Extract the (X, Y) coordinate from the center of the cell holding the provided text.  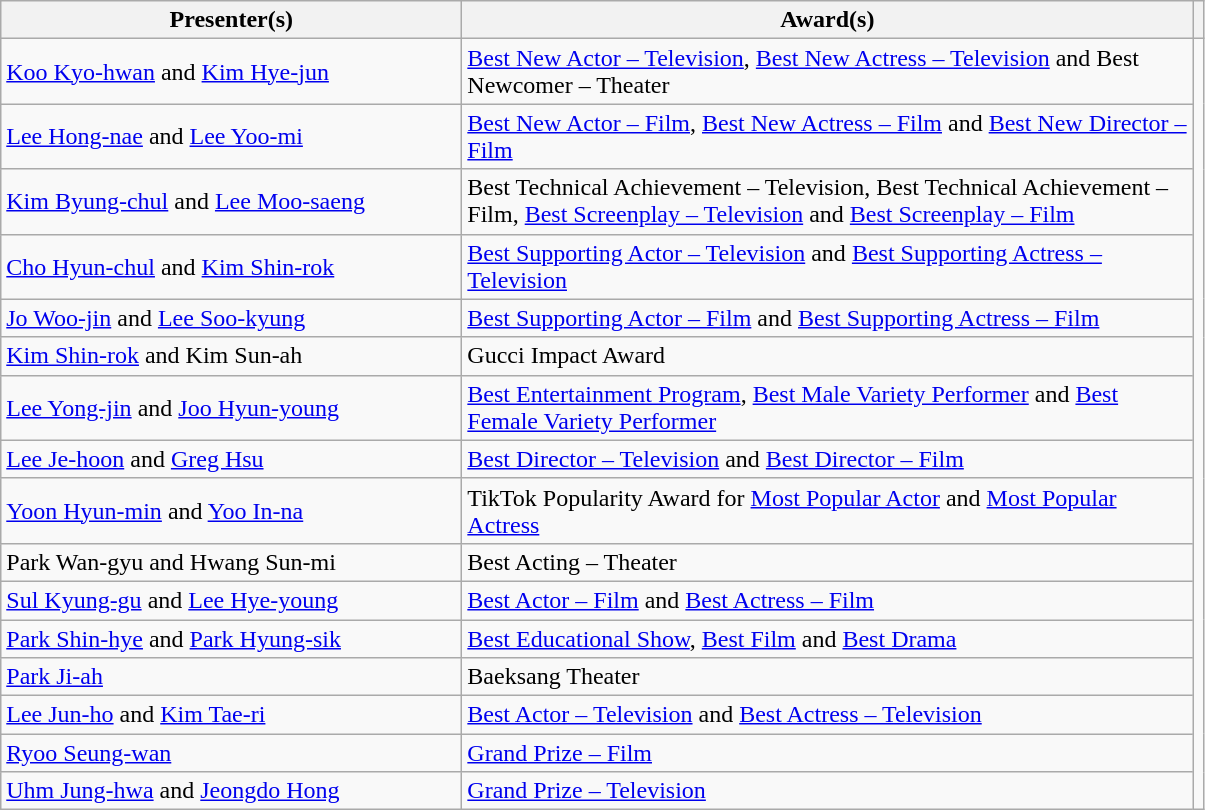
Baeksang Theater (828, 677)
Best Technical Achievement – Television, Best Technical Achievement – Film, Best Screenplay – Television and Best Screenplay – Film (828, 202)
Best Educational Show, Best Film and Best Drama (828, 639)
Best Actor – Film and Best Actress – Film (828, 600)
Award(s) (828, 20)
Koo Kyo-hwan and Kim Hye-jun (232, 72)
Ryoo Seung-wan (232, 753)
Lee Je-hoon and Greg Hsu (232, 459)
Kim Shin-rok and Kim Sun-ah (232, 356)
Park Wan-gyu and Hwang Sun-mi (232, 562)
Cho Hyun-chul and Kim Shin-rok (232, 266)
Best Actor – Television and Best Actress – Television (828, 715)
Grand Prize – Television (828, 791)
Kim Byung-chul and Lee Moo-saeng (232, 202)
Gucci Impact Award (828, 356)
Yoon Hyun-min and Yoo In-na (232, 510)
Best Director – Television and Best Director – Film (828, 459)
Best New Actor – Television, Best New Actress – Television and Best Newcomer – Theater (828, 72)
Uhm Jung-hwa and Jeongdo Hong (232, 791)
Jo Woo-jin and Lee Soo-kyung (232, 318)
Best Entertainment Program, Best Male Variety Performer and Best Female Variety Performer (828, 408)
Best Supporting Actor – Television and Best Supporting Actress – Television (828, 266)
Park Ji-ah (232, 677)
Sul Kyung-gu and Lee Hye-young (232, 600)
Lee Jun-ho and Kim Tae-ri (232, 715)
Lee Yong-jin and Joo Hyun-young (232, 408)
Lee Hong-nae and Lee Yoo-mi (232, 136)
TikTok Popularity Award for Most Popular Actor and Most Popular Actress (828, 510)
Presenter(s) (232, 20)
Park Shin-hye and Park Hyung-sik (232, 639)
Best New Actor – Film, Best New Actress – Film and Best New Director – Film (828, 136)
Best Acting – Theater (828, 562)
Best Supporting Actor – Film and Best Supporting Actress – Film (828, 318)
Grand Prize – Film (828, 753)
